Extract the [x, y] coordinate from the center of the cell holding the provided text.  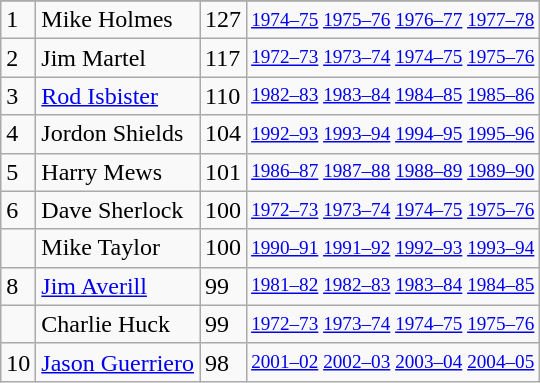
Jim Martel [118, 58]
Jordon Shields [118, 134]
4 [18, 134]
2001–02 2002–03 2003–04 2004–05 [393, 362]
104 [224, 134]
1986–87 1987–88 1988–89 1989–90 [393, 172]
2 [18, 58]
1992–93 1993–94 1994–95 1995–96 [393, 134]
101 [224, 172]
Dave Sherlock [118, 210]
Charlie Huck [118, 324]
117 [224, 58]
10 [18, 362]
6 [18, 210]
5 [18, 172]
1981–82 1982–83 1983–84 1984–85 [393, 286]
Harry Mews [118, 172]
127 [224, 20]
1990–91 1991–92 1992–93 1993–94 [393, 248]
Jim Averill [118, 286]
1982–83 1983–84 1984–85 1985–86 [393, 96]
Rod Isbister [118, 96]
3 [18, 96]
110 [224, 96]
Mike Taylor [118, 248]
1974–75 1975–76 1976–77 1977–78 [393, 20]
8 [18, 286]
Mike Holmes [118, 20]
98 [224, 362]
1 [18, 20]
Jason Guerriero [118, 362]
